Pinpoint the cell where the given text exists, returning its (x, y) midpoint coordinate. 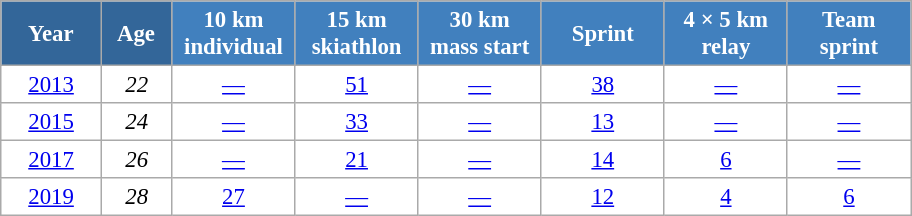
33 (356, 122)
21 (356, 160)
2019 (52, 197)
38 (602, 85)
13 (602, 122)
12 (602, 197)
10 km individual (234, 34)
30 km mass start (480, 34)
Team sprint (848, 34)
51 (356, 85)
24 (136, 122)
22 (136, 85)
2015 (52, 122)
2013 (52, 85)
26 (136, 160)
Sprint (602, 34)
Age (136, 34)
27 (234, 197)
2017 (52, 160)
14 (602, 160)
4 × 5 km relay (726, 34)
15 km skiathlon (356, 34)
4 (726, 197)
Year (52, 34)
28 (136, 197)
